Provide the (x, y) coordinate of the cell's center where the given text is located.  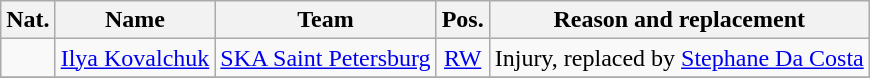
Reason and replacement (679, 20)
Injury, replaced by Stephane Da Costa (679, 58)
RW (462, 58)
Nat. (28, 20)
Team (326, 20)
Ilya Kovalchuk (135, 58)
Name (135, 20)
Pos. (462, 20)
SKA Saint Petersburg (326, 58)
